Provide the [x, y] coordinate of the cell's center where the given text is located.  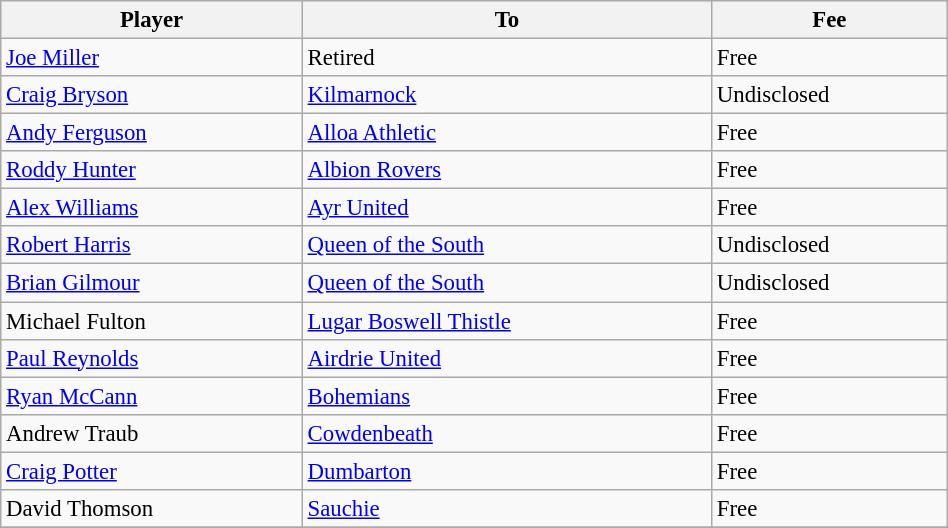
Ayr United [506, 208]
Lugar Boswell Thistle [506, 321]
Ryan McCann [152, 396]
Airdrie United [506, 358]
Fee [829, 20]
To [506, 20]
Cowdenbeath [506, 433]
Alloa Athletic [506, 133]
Kilmarnock [506, 95]
Sauchie [506, 509]
Paul Reynolds [152, 358]
Joe Miller [152, 58]
Andrew Traub [152, 433]
David Thomson [152, 509]
Bohemians [506, 396]
Alex Williams [152, 208]
Dumbarton [506, 471]
Retired [506, 58]
Player [152, 20]
Craig Potter [152, 471]
Roddy Hunter [152, 170]
Robert Harris [152, 245]
Andy Ferguson [152, 133]
Brian Gilmour [152, 283]
Craig Bryson [152, 95]
Michael Fulton [152, 321]
Albion Rovers [506, 170]
